Extract the (x, y) coordinate from the center of the cell holding the provided text.  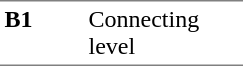
B1 (42, 33)
Connecting level (164, 33)
